For the text-containing cell, return its midpoint in (x, y) coordinate format. 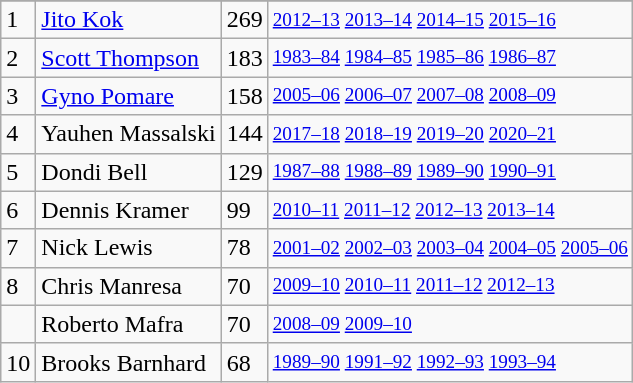
158 (244, 96)
6 (18, 210)
144 (244, 134)
Dennis Kramer (128, 210)
78 (244, 248)
Jito Kok (128, 20)
1983–84 1984–85 1985–86 1986–87 (450, 58)
2009–10 2010–11 2011–12 2012–13 (450, 286)
99 (244, 210)
2005–06 2006–07 2007–08 2008–09 (450, 96)
2017–18 2018–19 2019–20 2020–21 (450, 134)
Chris Manresa (128, 286)
68 (244, 362)
129 (244, 172)
Yauhen Massalski (128, 134)
2 (18, 58)
5 (18, 172)
1989–90 1991–92 1992–93 1993–94 (450, 362)
10 (18, 362)
3 (18, 96)
Dondi Bell (128, 172)
2008–09 2009–10 (450, 324)
7 (18, 248)
269 (244, 20)
4 (18, 134)
Roberto Mafra (128, 324)
8 (18, 286)
1987–88 1988–89 1989–90 1990–91 (450, 172)
1 (18, 20)
2001–02 2002–03 2003–04 2004–05 2005–06 (450, 248)
Gyno Pomare (128, 96)
Nick Lewis (128, 248)
Scott Thompson (128, 58)
Brooks Barnhard (128, 362)
183 (244, 58)
2010–11 2011–12 2012–13 2013–14 (450, 210)
2012–13 2013–14 2014–15 2015–16 (450, 20)
